Capture the cell that displays the provided text and extract its (x, y) central coordinate. 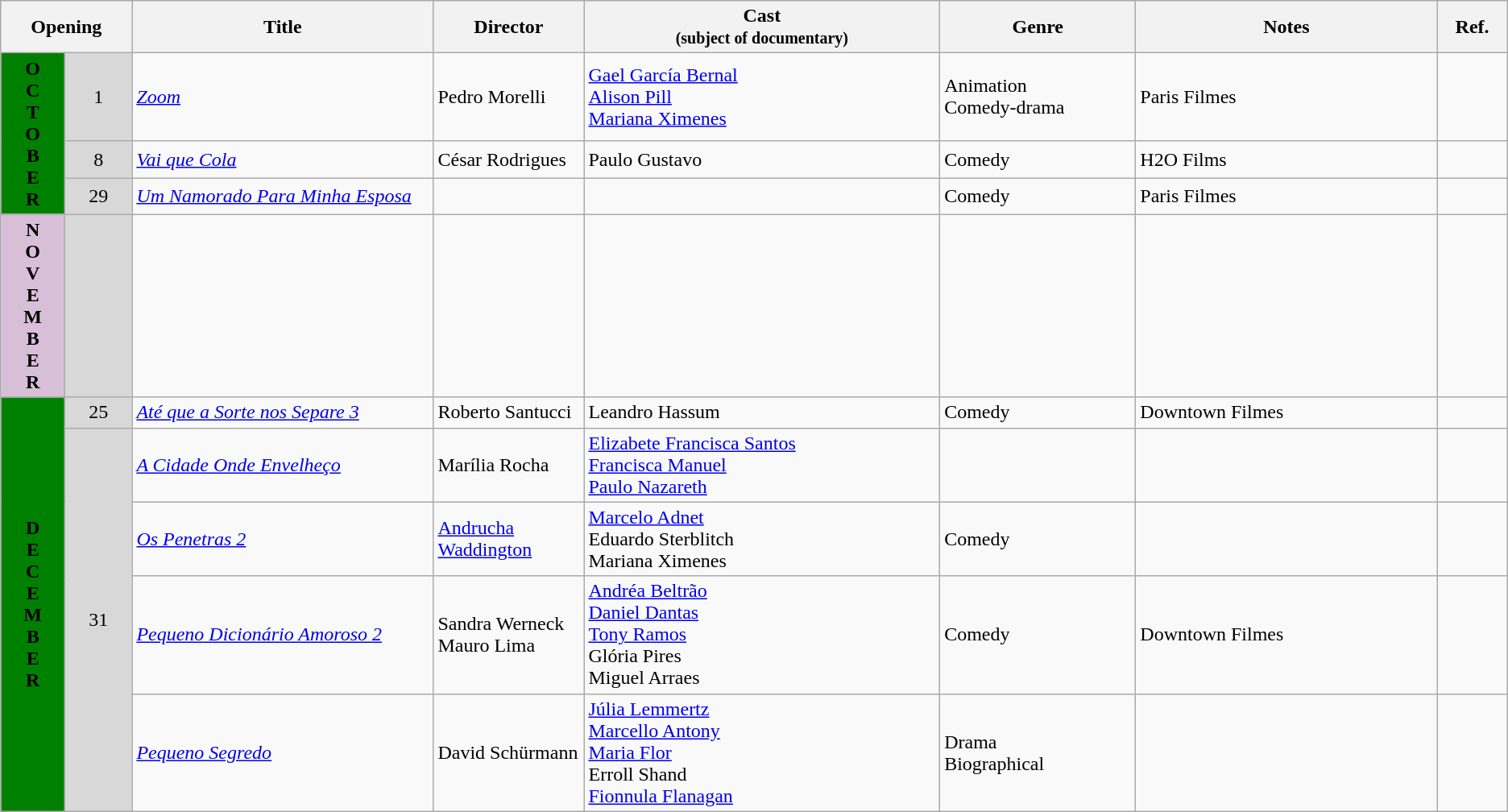
29 (98, 197)
Pequeno Dicionário Amoroso 2 (283, 635)
Até que a Sorte nos Separe 3 (283, 412)
A Cidade Onde Envelheço (283, 465)
8 (98, 159)
Vai que Cola (283, 159)
Pedro Morelli (509, 97)
Andréa BeltrãoDaniel DantasTony RamosGlória PiresMiguel Arraes (762, 635)
Gael García BernalAlison PillMariana Ximenes (762, 97)
Os Penetras 2 (283, 539)
Elizabete Francisca SantosFrancisca ManuelPaulo Nazareth (762, 465)
Notes (1286, 27)
Um Namorado Para Minha Esposa (283, 197)
Zoom (283, 97)
NOVEMBER (33, 306)
Director (509, 27)
César Rodrigues (509, 159)
OCTOBER (33, 134)
Roberto Santucci (509, 412)
Paulo Gustavo (762, 159)
Sandra Werneck Mauro Lima (509, 635)
DramaBiographical (1038, 752)
David Schürmann (509, 752)
Title (283, 27)
1 (98, 97)
H2O Films (1286, 159)
31 (98, 619)
Genre (1038, 27)
Opening (66, 27)
Marília Rocha (509, 465)
Marcelo AdnetEduardo SterblitchMariana Ximenes (762, 539)
Ref. (1473, 27)
Andrucha Waddington (509, 539)
DECEMBER (33, 604)
25 (98, 412)
Cast(subject of documentary) (762, 27)
Pequeno Segredo (283, 752)
Leandro Hassum (762, 412)
AnimationComedy-drama (1038, 97)
Júlia LemmertzMarcello AntonyMaria FlorErroll ShandFionnula Flanagan (762, 752)
